Detect which cell encompasses the target text, then output its (x, y) center coordinate. 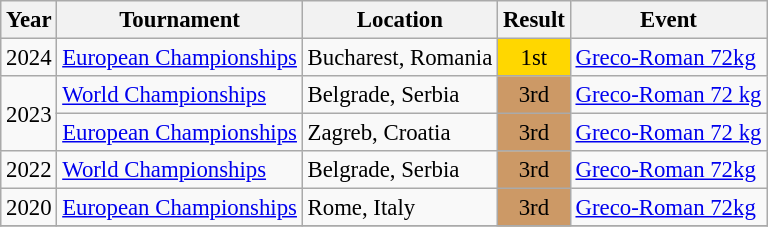
Result (534, 20)
Rome, Italy (400, 208)
1st (534, 58)
Year (29, 20)
2022 (29, 170)
Tournament (180, 20)
2024 (29, 58)
Zagreb, Croatia (400, 133)
Bucharest, Romania (400, 58)
2023 (29, 114)
Event (668, 20)
Location (400, 20)
2020 (29, 208)
